Capture the cell that displays the provided text and extract its [X, Y] central coordinate. 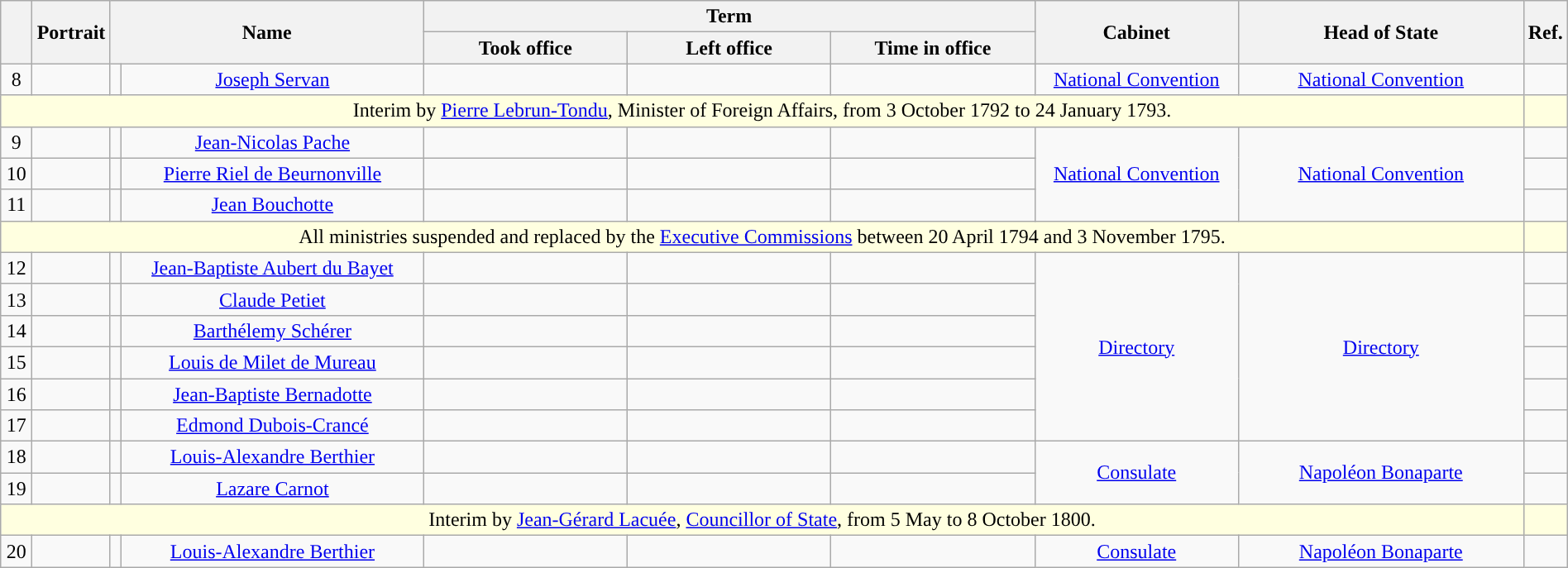
13 [17, 299]
11 [17, 205]
Claude Petiet [273, 299]
8 [17, 79]
12 [17, 268]
Time in office [933, 48]
All ministries suspended and replaced by the Executive Commissions between 20 April 1794 and 3 November 1795. [762, 236]
Cabinet [1136, 32]
17 [17, 426]
Jean-Nicolas Pache [273, 142]
Barthélemy Schérer [273, 331]
Head of State [1381, 32]
Interim by Jean-Gérard Lacuée, Councillor of State, from 5 May to 8 October 1800. [762, 520]
Name [266, 32]
16 [17, 394]
Term [729, 17]
20 [17, 551]
Lazare Carnot [273, 489]
Took office [525, 48]
19 [17, 489]
Jean-Baptiste Aubert du Bayet [273, 268]
Louis de Milet de Mureau [273, 362]
Edmond Dubois-Crancé [273, 426]
9 [17, 142]
14 [17, 331]
10 [17, 174]
Jean Bouchotte [273, 205]
Left office [729, 48]
15 [17, 362]
18 [17, 457]
Joseph Servan [273, 79]
Pierre Riel de Beurnonville [273, 174]
Jean-Baptiste Bernadotte [273, 394]
Portrait [71, 32]
Interim by Pierre Lebrun-Tondu, Minister of Foreign Affairs, from 3 October 1792 to 24 January 1793. [762, 111]
Ref. [1545, 32]
